Detect which cell encompasses the target text, then output its (x, y) center coordinate. 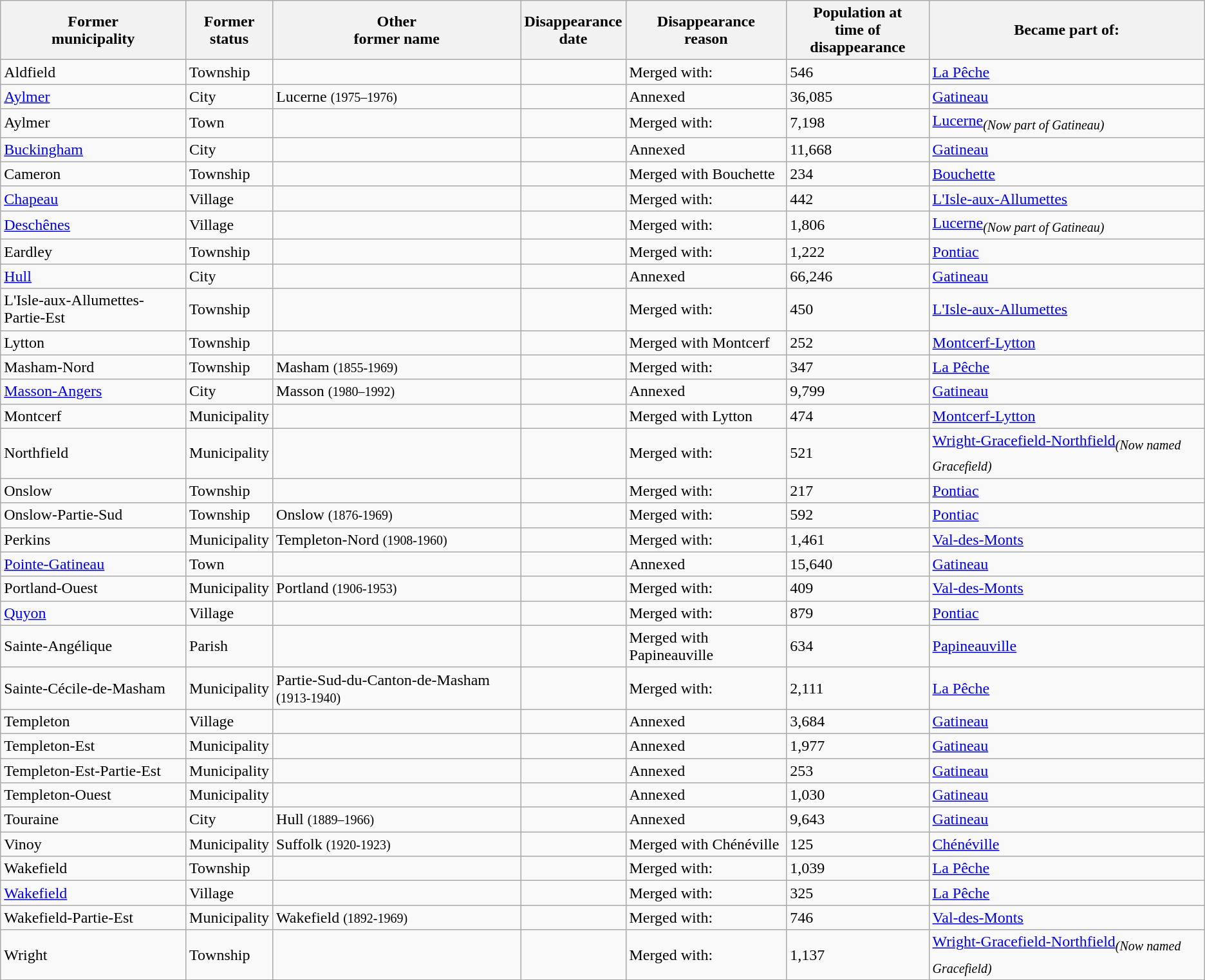
Vinoy (93, 844)
2,111 (857, 688)
Templeton-Ouest (93, 795)
Portland-Ouest (93, 589)
409 (857, 589)
Cameron (93, 174)
11,668 (857, 149)
Northfield (93, 453)
521 (857, 453)
1,222 (857, 252)
Papineauville (1067, 646)
Pointe-Gatineau (93, 564)
Hull (93, 276)
Templeton-Est (93, 746)
Wright (93, 955)
15,640 (857, 564)
Masham (1855-1969) (397, 367)
546 (857, 72)
Wakefield (1892-1969) (397, 918)
1,977 (857, 746)
634 (857, 646)
Masson (1980–1992) (397, 391)
Became part of: (1067, 30)
Masson-Angers (93, 391)
Bouchette (1067, 174)
1,137 (857, 955)
125 (857, 844)
3,684 (857, 721)
442 (857, 198)
7,198 (857, 123)
Perkins (93, 540)
1,806 (857, 225)
Chapeau (93, 198)
Touraine (93, 820)
Population attime of disappearance (857, 30)
592 (857, 515)
Buckingham (93, 149)
Disappearancedate (573, 30)
Suffolk (1920-1923) (397, 844)
Templeton (93, 721)
234 (857, 174)
Wakefield-Partie-Est (93, 918)
Merged with Papineauville (706, 646)
Eardley (93, 252)
Templeton-Nord (1908-1960) (397, 540)
746 (857, 918)
36,085 (857, 97)
L'Isle-aux-Allumettes-Partie-Est (93, 309)
Templeton-Est-Partie-Est (93, 771)
Parish (229, 646)
Merged with Montcerf (706, 343)
Montcerf (93, 416)
Partie-Sud-du-Canton-de-Masham (1913-1940) (397, 688)
Onslow (1876-1969) (397, 515)
Chénéville (1067, 844)
Masham-Nord (93, 367)
Lucerne (1975–1976) (397, 97)
474 (857, 416)
252 (857, 343)
9,643 (857, 820)
9,799 (857, 391)
Onslow (93, 491)
Aldfield (93, 72)
325 (857, 893)
879 (857, 613)
Formerstatus (229, 30)
66,246 (857, 276)
Lytton (93, 343)
Disappearancereason (706, 30)
Deschênes (93, 225)
450 (857, 309)
Merged with Lytton (706, 416)
Onslow-Partie-Sud (93, 515)
Sainte-Cécile-de-Masham (93, 688)
1,039 (857, 869)
1,030 (857, 795)
217 (857, 491)
1,461 (857, 540)
Sainte-Angélique (93, 646)
Portland (1906-1953) (397, 589)
Hull (1889–1966) (397, 820)
Quyon (93, 613)
Merged with Bouchette (706, 174)
253 (857, 771)
Formermunicipality (93, 30)
Otherformer name (397, 30)
Merged with Chénéville (706, 844)
347 (857, 367)
